Capture the cell that displays the provided text and extract its [x, y] central coordinate. 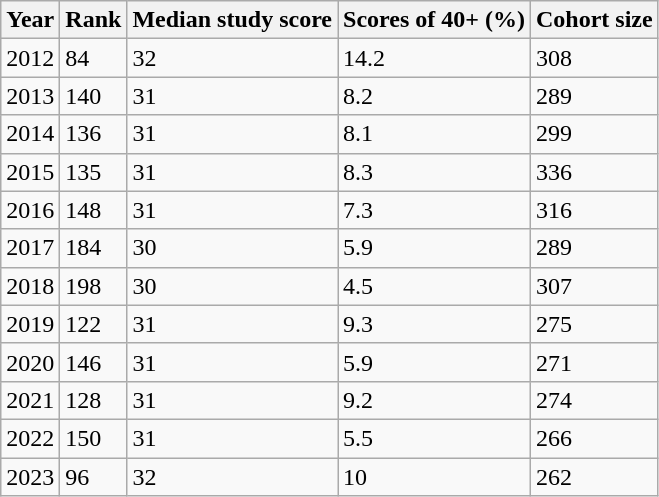
135 [94, 172]
307 [594, 286]
184 [94, 248]
148 [94, 210]
2013 [30, 96]
2023 [30, 477]
Cohort size [594, 20]
128 [94, 400]
136 [94, 134]
84 [94, 58]
2019 [30, 324]
198 [94, 286]
96 [94, 477]
2015 [30, 172]
8.1 [434, 134]
7.3 [434, 210]
266 [594, 438]
336 [594, 172]
274 [594, 400]
Year [30, 20]
275 [594, 324]
9.3 [434, 324]
4.5 [434, 286]
2012 [30, 58]
Rank [94, 20]
150 [94, 438]
2018 [30, 286]
271 [594, 362]
308 [594, 58]
8.2 [434, 96]
146 [94, 362]
122 [94, 324]
2016 [30, 210]
2020 [30, 362]
299 [594, 134]
316 [594, 210]
2014 [30, 134]
140 [94, 96]
Scores of 40+ (%) [434, 20]
262 [594, 477]
5.5 [434, 438]
8.3 [434, 172]
2021 [30, 400]
14.2 [434, 58]
Median study score [232, 20]
2017 [30, 248]
2022 [30, 438]
9.2 [434, 400]
10 [434, 477]
